Locate the cell with the specified text and output its [x, y] center coordinate. 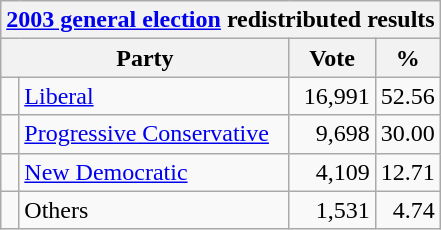
1,531 [332, 210]
Others [154, 210]
4,109 [332, 172]
Progressive Conservative [154, 134]
New Democratic [154, 172]
Party [145, 58]
52.56 [408, 96]
9,698 [332, 134]
16,991 [332, 96]
% [408, 58]
Vote [332, 58]
Liberal [154, 96]
4.74 [408, 210]
30.00 [408, 134]
12.71 [408, 172]
2003 general election redistributed results [220, 20]
